Provide the [X, Y] coordinate of the cell's center where the given text is located.  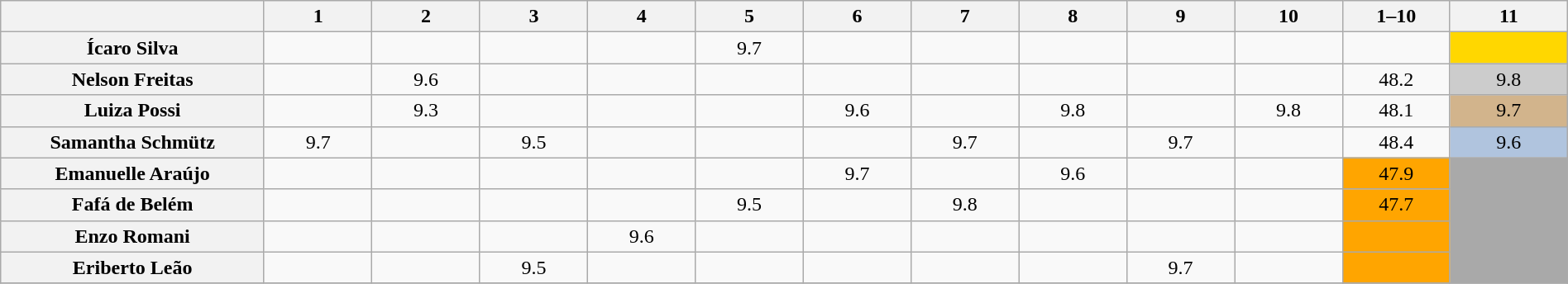
48.4 [1396, 142]
Enzo Romani [132, 236]
Luiza Possi [132, 111]
10 [1288, 17]
7 [965, 17]
Nelson Freitas [132, 79]
2 [426, 17]
9 [1180, 17]
5 [749, 17]
Fafá de Belém [132, 205]
48.1 [1396, 111]
Samantha Schmütz [132, 142]
1 [318, 17]
47.7 [1396, 205]
48.2 [1396, 79]
9.3 [426, 111]
3 [533, 17]
8 [1073, 17]
Ícaro Silva [132, 48]
4 [642, 17]
1–10 [1396, 17]
6 [857, 17]
Eriberto Leão [132, 267]
11 [1508, 17]
47.9 [1396, 173]
Emanuelle Araújo [132, 173]
